Output the (x, y) coordinate of the center of the cell containing the given text.  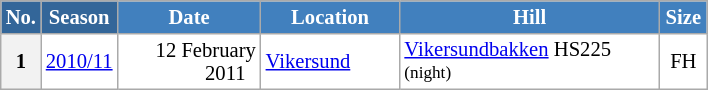
12 February 2011 (188, 61)
FH (684, 61)
No. (21, 16)
2010/11 (80, 61)
Size (684, 16)
Season (80, 16)
Vikersund (330, 61)
1 (21, 61)
Location (330, 16)
Hill (529, 16)
Date (188, 16)
Vikersundbakken HS225 (night) (529, 61)
